For the text-containing cell, return its midpoint in (X, Y) coordinate format. 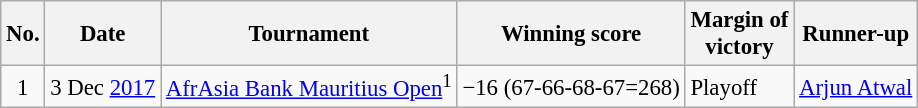
AfrAsia Bank Mauritius Open1 (308, 87)
Margin ofvictory (740, 34)
Runner-up (856, 34)
−16 (67-66-68-67=268) (571, 87)
Playoff (740, 87)
3 Dec 2017 (103, 87)
Arjun Atwal (856, 87)
Date (103, 34)
Winning score (571, 34)
No. (23, 34)
1 (23, 87)
Tournament (308, 34)
